Find where the given text appears and provide that cell's center as (x, y) coordinate. 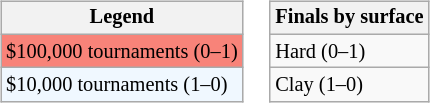
Hard (0–1) (349, 51)
$10,000 tournaments (1–0) (122, 85)
Clay (1–0) (349, 85)
Legend (122, 18)
$100,000 tournaments (0–1) (122, 51)
Finals by surface (349, 18)
